Return the (X, Y) coordinate for the center point of the cell that contains the specified text.  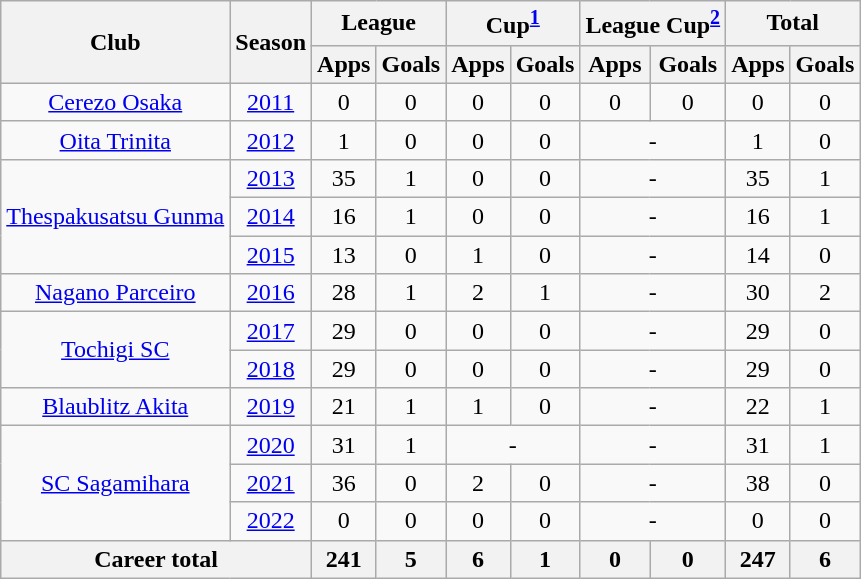
5 (411, 559)
2021 (271, 483)
SC Sagamihara (116, 483)
2022 (271, 521)
Season (271, 42)
241 (344, 559)
Total (793, 24)
2019 (271, 407)
Cerezo Osaka (116, 102)
2017 (271, 331)
Oita Trinita (116, 140)
2014 (271, 217)
22 (758, 407)
Cup1 (513, 24)
2012 (271, 140)
14 (758, 255)
2018 (271, 369)
38 (758, 483)
2020 (271, 445)
Thespakusatsu Gunma (116, 216)
Blaublitz Akita (116, 407)
30 (758, 293)
2013 (271, 178)
247 (758, 559)
Career total (156, 559)
League (379, 24)
36 (344, 483)
Tochigi SC (116, 350)
28 (344, 293)
Nagano Parceiro (116, 293)
League Cup2 (653, 24)
Club (116, 42)
2015 (271, 255)
2011 (271, 102)
21 (344, 407)
13 (344, 255)
2016 (271, 293)
